Detect which cell encompasses the target text, then output its [X, Y] center coordinate. 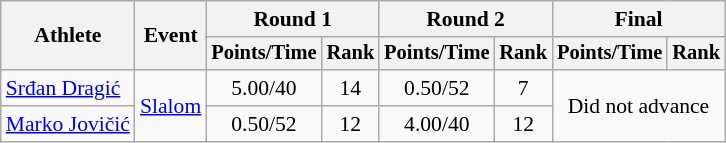
Athlete [68, 36]
Round 2 [466, 19]
Round 1 [292, 19]
4.00/40 [436, 124]
Srđan Dragić [68, 88]
Slalom [170, 106]
Did not advance [638, 106]
7 [523, 88]
5.00/40 [264, 88]
Event [170, 36]
Final [638, 19]
14 [351, 88]
Marko Jovičić [68, 124]
